Extract the (x, y) coordinate from the center of the cell holding the provided text.  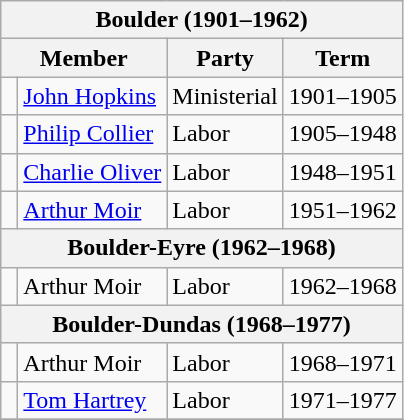
Boulder-Dundas (1968–1977) (202, 324)
Party (225, 58)
Boulder-Eyre (1962–1968) (202, 248)
Tom Hartrey (92, 400)
1951–1962 (342, 210)
1962–1968 (342, 286)
Member (84, 58)
Term (342, 58)
Charlie Oliver (92, 172)
1968–1971 (342, 362)
Boulder (1901–1962) (202, 20)
Philip Collier (92, 134)
1901–1905 (342, 96)
Ministerial (225, 96)
1971–1977 (342, 400)
1905–1948 (342, 134)
1948–1951 (342, 172)
John Hopkins (92, 96)
